Return the [x, y] coordinate for the center point of the cell that contains the specified text.  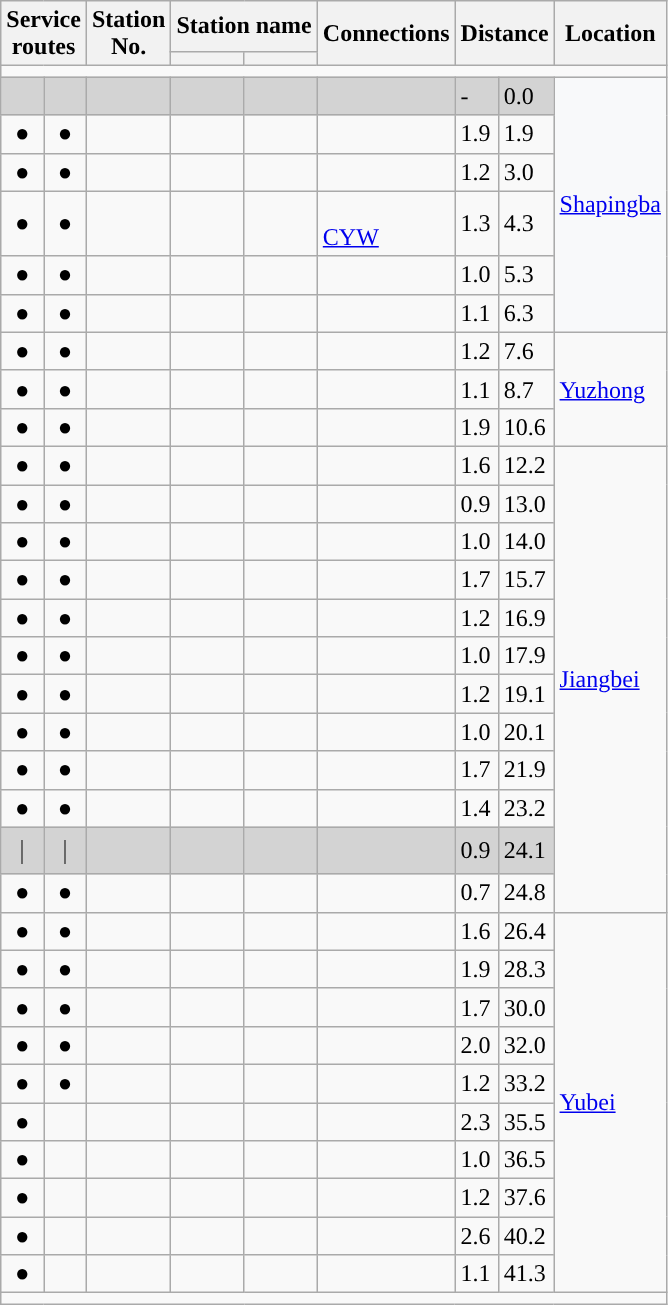
Distance [504, 34]
19.1 [526, 694]
36.5 [526, 1160]
Yuzhong [610, 389]
10.6 [526, 427]
Connections [386, 34]
5.3 [526, 275]
8.7 [526, 389]
13.0 [526, 503]
35.5 [526, 1121]
21.9 [526, 770]
15.7 [526, 580]
23.2 [526, 808]
3.0 [526, 172]
24.8 [526, 893]
2.3 [476, 1121]
0.7 [476, 893]
CYW [386, 224]
33.2 [526, 1083]
- [476, 96]
Location [610, 34]
1.4 [476, 808]
16.9 [526, 618]
6.3 [526, 313]
26.4 [526, 931]
Serviceroutes [44, 34]
4.3 [526, 224]
Yubei [610, 1102]
30.0 [526, 1007]
40.2 [526, 1236]
28.3 [526, 969]
7.6 [526, 351]
14.0 [526, 542]
32.0 [526, 1045]
24.1 [526, 850]
Jiangbei [610, 679]
Station name [244, 26]
41.3 [526, 1274]
2.6 [476, 1236]
17.9 [526, 656]
12.2 [526, 465]
Shapingba [610, 204]
37.6 [526, 1198]
0.0 [526, 96]
1.3 [476, 224]
StationNo. [128, 34]
20.1 [526, 732]
2.0 [476, 1045]
